Scan for the cell matching the given text and deliver its [X, Y] coordinate at center. 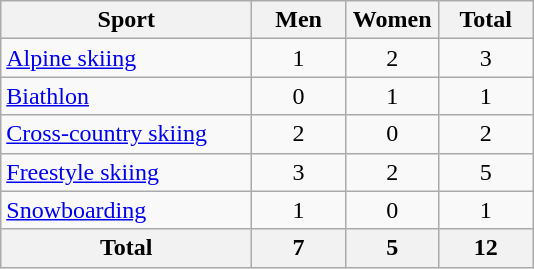
Cross-country skiing [126, 134]
Freestyle skiing [126, 172]
Men [299, 20]
12 [486, 248]
Biathlon [126, 96]
7 [299, 248]
Sport [126, 20]
Women [392, 20]
Snowboarding [126, 210]
Alpine skiing [126, 58]
